Search for the cell housing the specified text and yield its (X, Y) center coordinate. 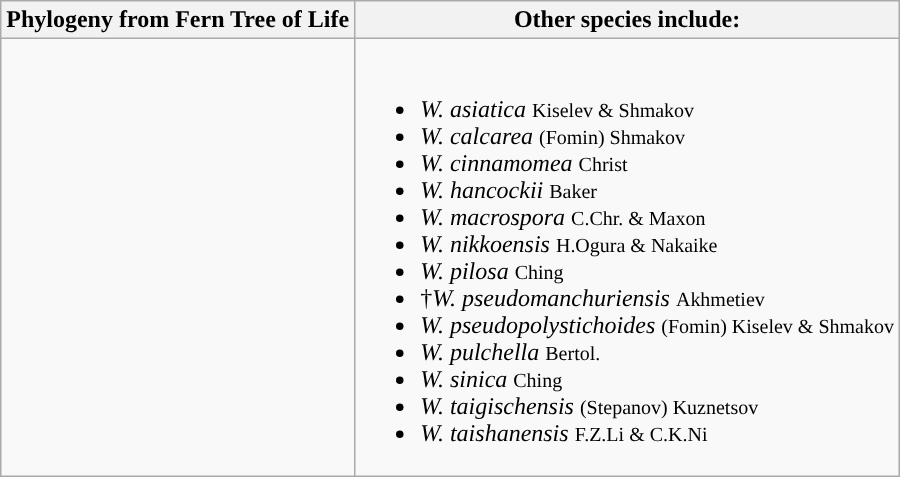
Phylogeny from Fern Tree of Life (178, 20)
Other species include: (628, 20)
